Pinpoint the cell where the given text exists, returning its [x, y] midpoint coordinate. 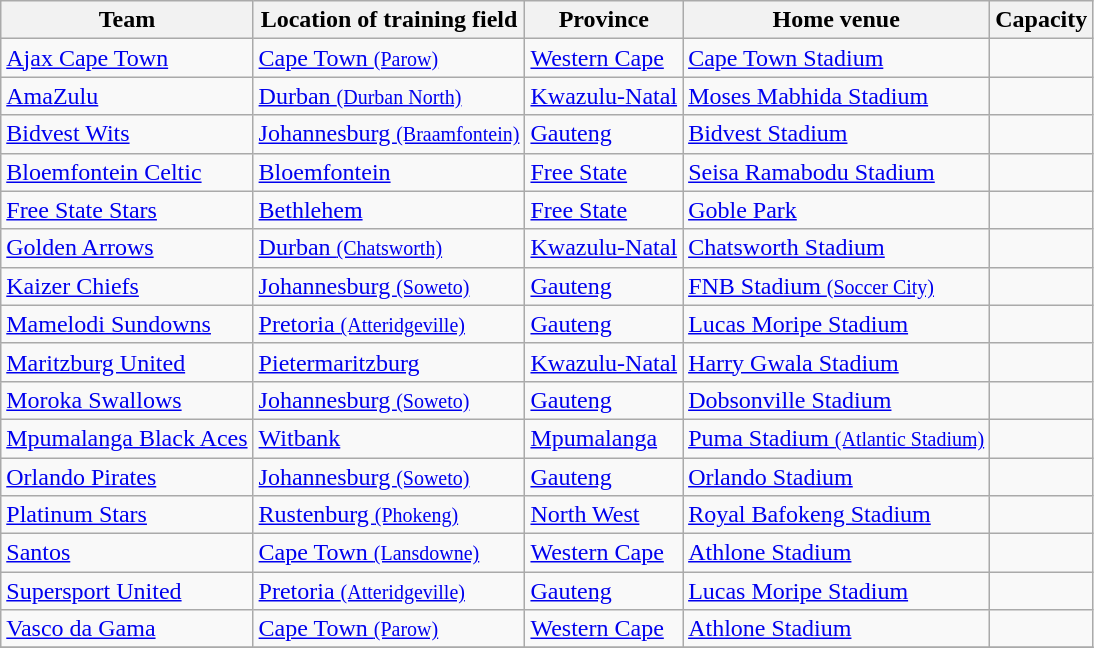
Bidvest Stadium [836, 134]
Harry Gwala Stadium [836, 362]
Puma Stadium (Atlantic Stadium) [836, 438]
Goble Park [836, 210]
Mpumalanga [604, 438]
Pietermaritzburg [389, 362]
Mamelodi Sundowns [127, 324]
Mpumalanga Black Aces [127, 438]
Ajax Cape Town [127, 58]
Moses Mabhida Stadium [836, 96]
Durban (Chatsworth) [389, 248]
Rustenburg (Phokeng) [389, 515]
Seisa Ramabodu Stadium [836, 172]
Bethlehem [389, 210]
Dobsonville Stadium [836, 400]
Location of training field [389, 20]
Maritzburg United [127, 362]
Santos [127, 553]
FNB Stadium (Soccer City) [836, 286]
Home venue [836, 20]
Kaizer Chiefs [127, 286]
Capacity [1042, 20]
Supersport United [127, 591]
Vasco da Gama [127, 629]
Durban (Durban North) [389, 96]
Royal Bafokeng Stadium [836, 515]
Province [604, 20]
Chatsworth Stadium [836, 248]
Team [127, 20]
Bloemfontein Celtic [127, 172]
Orlando Pirates [127, 477]
Johannesburg (Braamfontein) [389, 134]
Witbank [389, 438]
Golden Arrows [127, 248]
Platinum Stars [127, 515]
Cape Town Stadium [836, 58]
AmaZulu [127, 96]
Cape Town (Lansdowne) [389, 553]
Orlando Stadium [836, 477]
Free State Stars [127, 210]
North West [604, 515]
Bidvest Wits [127, 134]
Moroka Swallows [127, 400]
Bloemfontein [389, 172]
